Pinpoint the cell where the given text exists, returning its (X, Y) midpoint coordinate. 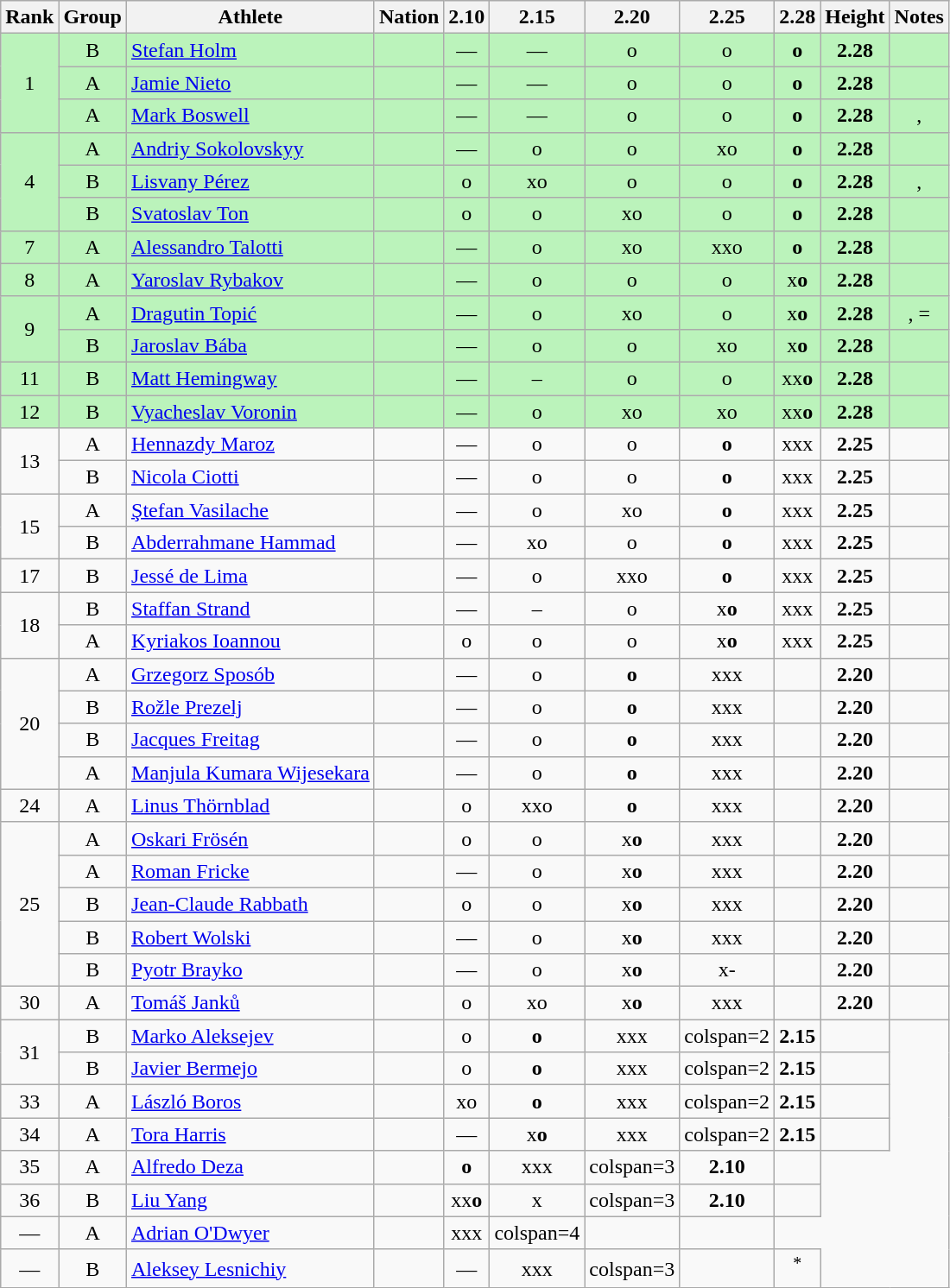
Adrian O'Dwyer (250, 1233)
7 (29, 247)
Nicola Ciotti (250, 477)
Roman Fricke (250, 871)
12 (29, 412)
Javier Bermejo (250, 1069)
Marko Aleksejev (250, 1036)
Alessandro Talotti (250, 247)
Notes (919, 17)
Vyacheslav Voronin (250, 412)
Andriy Sokolovskyy (250, 148)
18 (29, 625)
36 (29, 1200)
Jamie Nieto (250, 83)
25 (29, 904)
9 (29, 329)
24 (29, 805)
8 (29, 280)
1 (29, 83)
Group (93, 17)
Yaroslav Rybakov (250, 280)
Dragutin Topić (250, 313)
Alfredo Deza (250, 1167)
Jaroslav Bába (250, 345)
34 (29, 1134)
x- (727, 970)
Grzegorz Sposób (250, 674)
Tora Harris (250, 1134)
11 (29, 378)
4 (29, 181)
17 (29, 576)
colspan=4 (537, 1233)
Hennazdy Maroz (250, 445)
* (798, 1269)
31 (29, 1052)
Linus Thörnblad (250, 805)
35 (29, 1167)
Pyotr Brayko (250, 970)
Svatoslav Ton (250, 214)
Stefan Holm (250, 50)
Jean-Claude Rabbath (250, 904)
33 (29, 1102)
Staffan Strand (250, 609)
, = (919, 313)
Manjula Kumara Wijesekara (250, 773)
Mark Boswell (250, 116)
Liu Yang (250, 1200)
20 (29, 723)
Nation (408, 17)
Abderrahmane Hammad (250, 543)
Athlete (250, 17)
15 (29, 527)
Kyriakos Ioannou (250, 641)
Rank (29, 17)
Jessé de Lima (250, 576)
Lisvany Pérez (250, 181)
Matt Hemingway (250, 378)
Rožle Prezelj (250, 707)
13 (29, 461)
Aleksey Lesnichiy (250, 1269)
Oskari Frösén (250, 838)
Jacques Freitag (250, 740)
László Boros (250, 1102)
30 (29, 1003)
Height (855, 17)
Tomáš Janků (250, 1003)
Robert Wolski (250, 937)
Ştefan Vasilache (250, 510)
x (537, 1200)
